Find where the given text appears and provide that cell's center as [X, Y] coordinate. 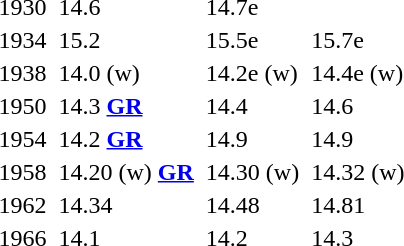
14.4 [252, 106]
15.5e [252, 40]
14.3 GR [126, 106]
14.34 [126, 205]
14.48 [252, 205]
14.9 [252, 139]
14.2 GR [126, 139]
14.30 (w) [252, 172]
15.2 [126, 40]
14.20 (w) GR [126, 172]
14.2e (w) [252, 73]
14.0 (w) [126, 73]
